Return the [X, Y] coordinate for the center point of the cell that contains the specified text.  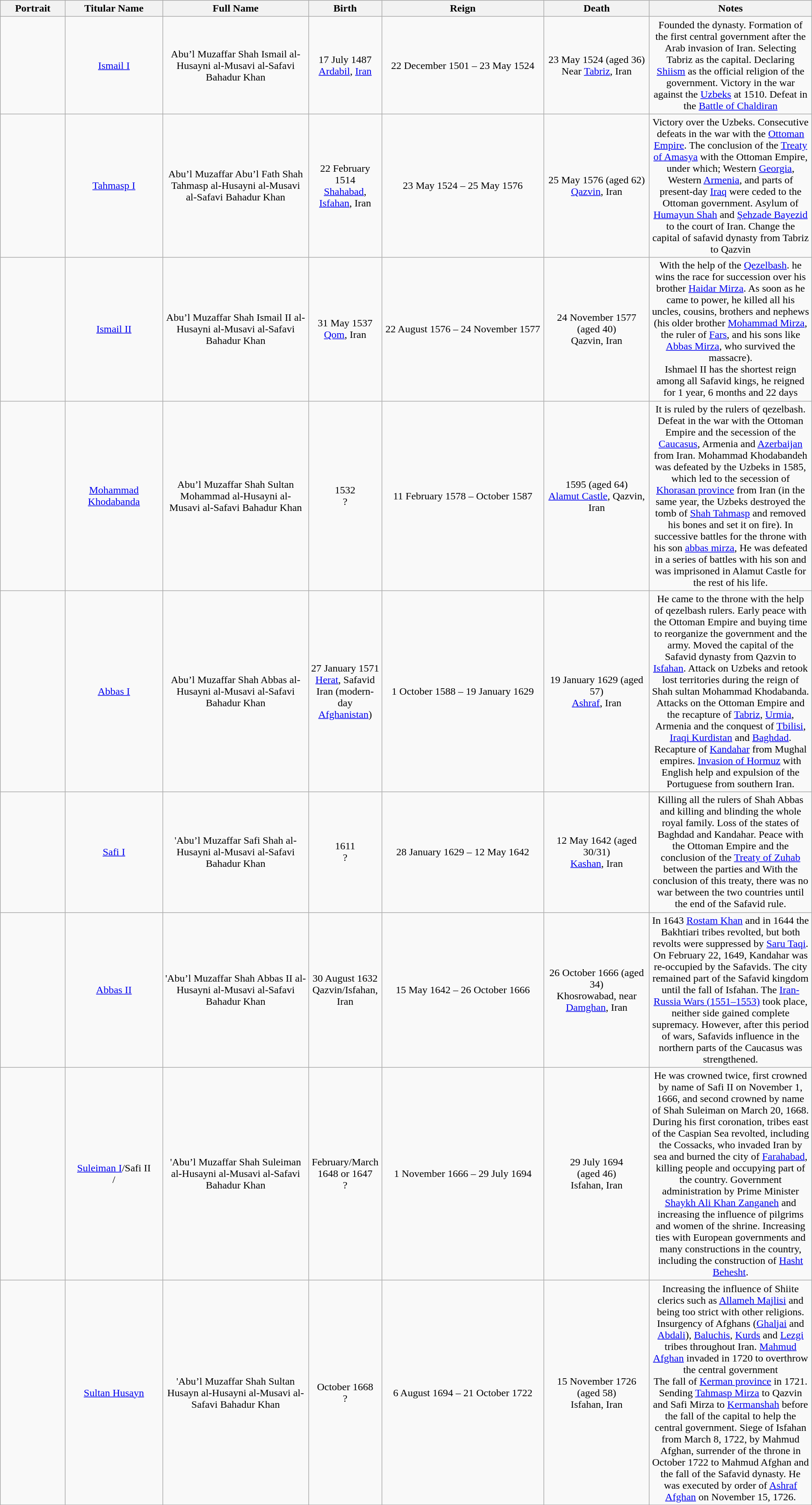
'Abu’l Muzaffar Safi Shah al-Husayni al-Musavi al-Safavi Bahadur Khan [236, 852]
15 May 1642 – 26 October 1666 [463, 990]
15 November 1726 (aged 58)Isfahan, Iran [597, 1392]
22 February 1514Shahabad, Isfahan, Iran [345, 186]
Abu’l Muzaffar Shah Ismail II al-Husayni al-Musavi al-Safavi Bahadur Khan [236, 329]
22 August 1576 – 24 November 1577 [463, 329]
Abu’l Muzaffar Shah Ismail al-Husayni al-Musavi al-Safavi Bahadur Khan [236, 65]
Abu’l Muzaffar Shah Abbas al-Husayni al-Musavi al-Safavi Bahadur Khan [236, 691]
30 August 1632Qazvin/Isfahan, Iran [345, 990]
27 January 1571Herat, Safavid Iran (modern-day Afghanistan) [345, 691]
Full Name [236, 9]
Death [597, 9]
Safi I [114, 852]
26 October 1666 (aged 34)Khosrowabad, near Damghan, Iran [597, 990]
29 July 1694(aged 46)Isfahan, Iran [597, 1174]
October 1668? [345, 1392]
1532? [345, 496]
'Abu’l Muzaffar Shah Sultan Husayn al-Husayni al-Musavi al-Safavi Bahadur Khan [236, 1392]
Abu’l Muzaffar Abu’l Fath Shah Tahmasp al-Husayni al-Musavi al-Safavi Bahadur Khan [236, 186]
1611? [345, 852]
Reign [463, 9]
February/March 1648 or 1647? [345, 1174]
25 May 1576 (aged 62)Qazvin, Iran [597, 186]
Ismail II [114, 329]
31 May 1537Qom, Iran [345, 329]
Tahmasp I [114, 186]
1 October 1588 – 19 January 1629 [463, 691]
17 July 1487Ardabil, Iran [345, 65]
Titular Name [114, 9]
23 May 1524 (aged 36)Near Tabriz, Iran [597, 65]
'Abu’l Muzaffar Shah Suleiman al-Husayni al-Musavi al-Safavi Bahadur Khan [236, 1174]
Mohammad Khodabanda [114, 496]
11 February 1578 – October 1587 [463, 496]
12 May 1642 (aged 30/31)Kashan, Iran [597, 852]
24 November 1577 (aged 40)Qazvin, Iran [597, 329]
Abu’l Muzaffar Shah Sultan Mohammad al-Husayni al-Musavi al-Safavi Bahadur Khan [236, 496]
1595 (aged 64)Alamut Castle, Qazvin, Iran [597, 496]
Abbas II [114, 990]
Suleiman I/Safi II/ [114, 1174]
Notes [731, 9]
Birth [345, 9]
6 August 1694 – 21 October 1722 [463, 1392]
23 May 1524 – 25 May 1576 [463, 186]
Abbas I [114, 691]
22 December 1501 – 23 May 1524 [463, 65]
Ismail I [114, 65]
28 January 1629 – 12 May 1642 [463, 852]
Sultan Husayn [114, 1392]
Portrait [33, 9]
1 November 1666 – 29 July 1694 [463, 1174]
'Abu’l Muzaffar Shah Abbas II al-Husayni al-Musavi al-Safavi Bahadur Khan [236, 990]
19 January 1629 (aged 57)Ashraf, Iran [597, 691]
